Provide the (x, y) coordinate of the cell's center where the given text is located.  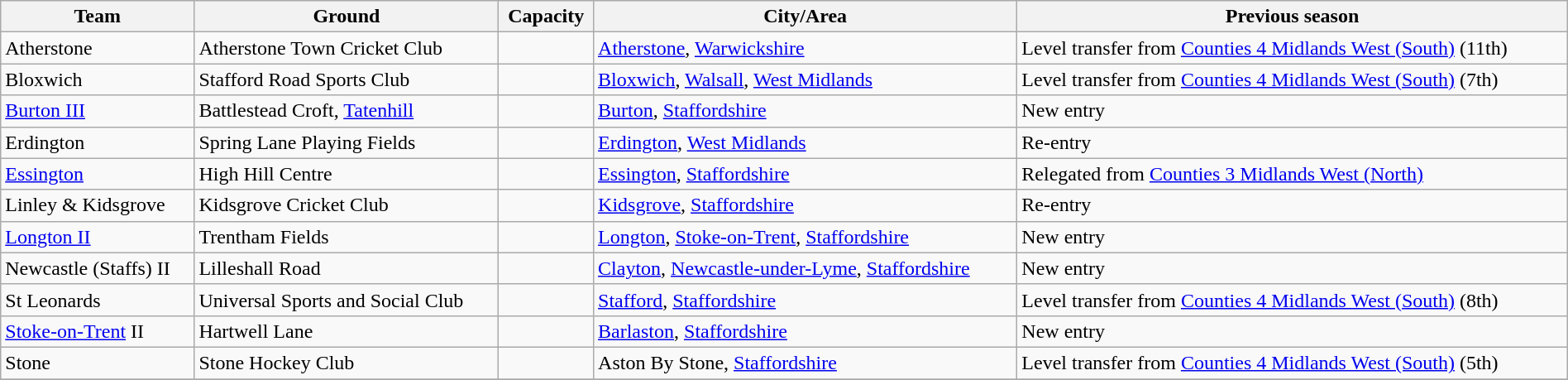
Universal Sports and Social Club (347, 300)
Burton III (98, 111)
Aston By Stone, Staffordshire (806, 363)
High Hill Centre (347, 174)
Capacity (546, 17)
Level transfer from Counties 4 Midlands West (South) (8th) (1292, 300)
Bloxwich, Walsall, West Midlands (806, 79)
Ground (347, 17)
Trentham Fields (347, 237)
Level transfer from Counties 4 Midlands West (South) (5th) (1292, 363)
Atherstone, Warwickshire (806, 48)
Erdington, West Midlands (806, 142)
Burton, Staffordshire (806, 111)
Stafford Road Sports Club (347, 79)
Longton, Stoke-on-Trent, Staffordshire (806, 237)
Stafford, Staffordshire (806, 300)
Relegated from Counties 3 Midlands West (North) (1292, 174)
Newcastle (Staffs) II (98, 268)
Previous season (1292, 17)
Spring Lane Playing Fields (347, 142)
Battlestead Croft, Tatenhill (347, 111)
St Leonards (98, 300)
Level transfer from Counties 4 Midlands West (South) (11th) (1292, 48)
Stoke-on-Trent II (98, 331)
Bloxwich (98, 79)
Stone (98, 363)
Stone Hockey Club (347, 363)
Linley & Kidsgrove (98, 205)
City/Area (806, 17)
Barlaston, Staffordshire (806, 331)
Longton II (98, 237)
Atherstone Town Cricket Club (347, 48)
Kidsgrove, Staffordshire (806, 205)
Clayton, Newcastle-under-Lyme, Staffordshire (806, 268)
Atherstone (98, 48)
Hartwell Lane (347, 331)
Lilleshall Road (347, 268)
Essington, Staffordshire (806, 174)
Team (98, 17)
Level transfer from Counties 4 Midlands West (South) (7th) (1292, 79)
Essington (98, 174)
Erdington (98, 142)
Kidsgrove Cricket Club (347, 205)
